From the cell containing the given text, extract its center point as [x, y] coordinate. 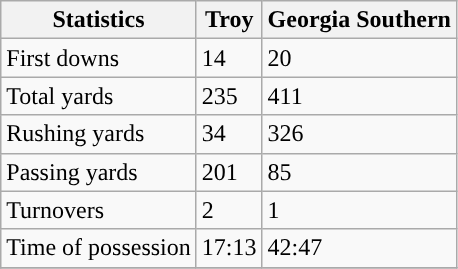
201 [229, 172]
Statistics [99, 20]
First downs [99, 58]
17:13 [229, 248]
14 [229, 58]
326 [359, 134]
Time of possession [99, 248]
411 [359, 96]
Rushing yards [99, 134]
85 [359, 172]
Passing yards [99, 172]
Turnovers [99, 210]
Total yards [99, 96]
34 [229, 134]
2 [229, 210]
235 [229, 96]
20 [359, 58]
Troy [229, 20]
42:47 [359, 248]
1 [359, 210]
Georgia Southern [359, 20]
